Find where the given text appears and provide that cell's center as (X, Y) coordinate. 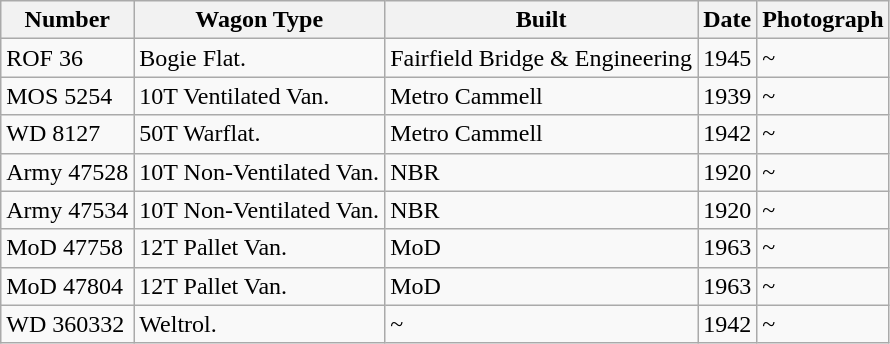
WD 8127 (68, 134)
Built (542, 20)
Fairfield Bridge & Engineering (542, 58)
Date (728, 20)
Number (68, 20)
Photograph (823, 20)
Wagon Type (260, 20)
Weltrol. (260, 324)
MoD 47804 (68, 286)
Bogie Flat. (260, 58)
WD 360332 (68, 324)
MOS 5254 (68, 96)
1945 (728, 58)
ROF 36 (68, 58)
1939 (728, 96)
10T Ventilated Van. (260, 96)
Army 47534 (68, 210)
MoD 47758 (68, 248)
50T Warflat. (260, 134)
Army 47528 (68, 172)
